For the text-containing cell, return its midpoint in [X, Y] coordinate format. 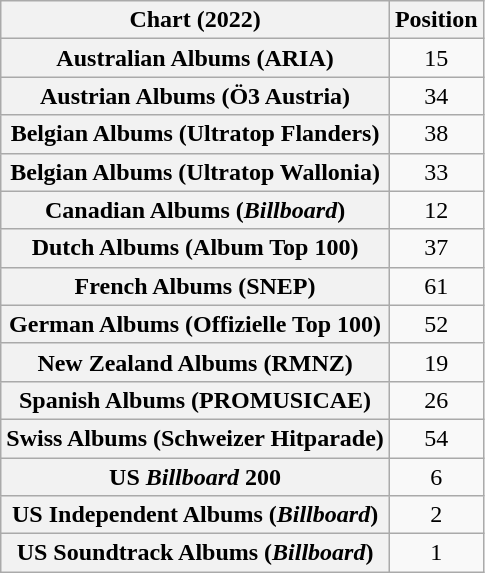
German Albums (Offizielle Top 100) [196, 324]
61 [436, 286]
Belgian Albums (Ultratop Flanders) [196, 134]
US Independent Albums (Billboard) [196, 515]
Belgian Albums (Ultratop Wallonia) [196, 172]
New Zealand Albums (RMNZ) [196, 362]
19 [436, 362]
33 [436, 172]
French Albums (SNEP) [196, 286]
Austrian Albums (Ö3 Austria) [196, 96]
15 [436, 58]
US Billboard 200 [196, 477]
Chart (2022) [196, 20]
Dutch Albums (Album Top 100) [196, 248]
Spanish Albums (PROMUSICAE) [196, 400]
6 [436, 477]
37 [436, 248]
US Soundtrack Albums (Billboard) [196, 553]
54 [436, 438]
Position [436, 20]
Canadian Albums (Billboard) [196, 210]
2 [436, 515]
Swiss Albums (Schweizer Hitparade) [196, 438]
Australian Albums (ARIA) [196, 58]
26 [436, 400]
52 [436, 324]
34 [436, 96]
1 [436, 553]
12 [436, 210]
38 [436, 134]
